Return the [X, Y] coordinate for the center point of the cell that contains the specified text.  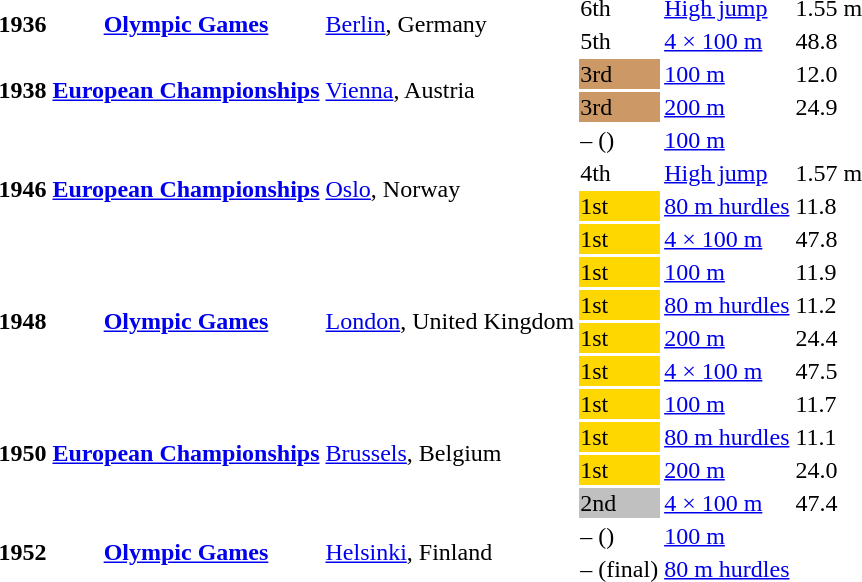
Olympic Games [186, 322]
London, United Kingdom [450, 322]
4th [620, 173]
5th [620, 41]
High jump [727, 173]
Vienna, Austria [450, 90]
2nd [620, 503]
Brussels, Belgium [450, 454]
Oslo, Norway [450, 190]
